For the text-containing cell, return its midpoint in [X, Y] coordinate format. 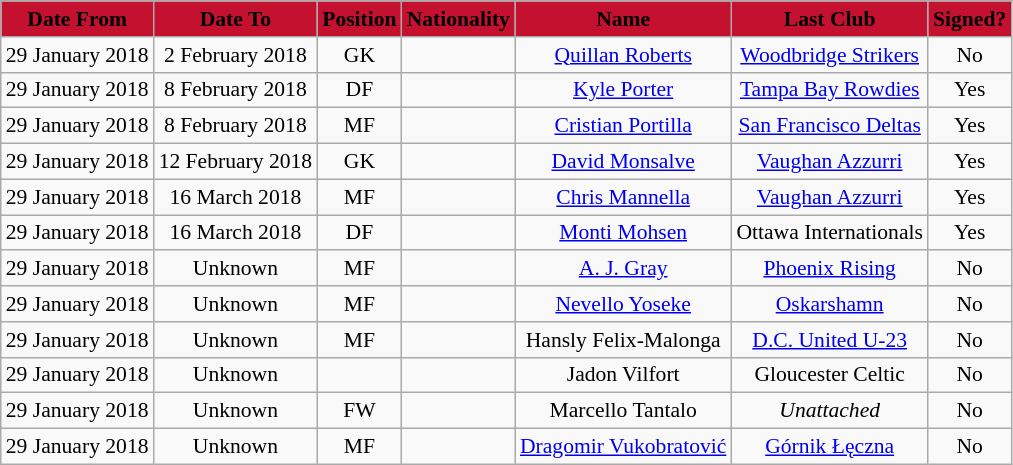
12 February 2018 [236, 162]
Hansly Felix-Malonga [623, 340]
Kyle Porter [623, 90]
2 February 2018 [236, 55]
San Francisco Deltas [830, 126]
FW [359, 411]
Date From [78, 19]
Ottawa Internationals [830, 233]
Last Club [830, 19]
Nevello Yoseke [623, 304]
Woodbridge Strikers [830, 55]
Górnik Łęczna [830, 447]
A. J. Gray [623, 269]
Quillan Roberts [623, 55]
Nationality [458, 19]
Monti Mohsen [623, 233]
Date To [236, 19]
Jadon Vilfort [623, 375]
Unattached [830, 411]
Signed? [970, 19]
Dragomir Vukobratović [623, 447]
Position [359, 19]
Tampa Bay Rowdies [830, 90]
Marcello Tantalo [623, 411]
Gloucester Celtic [830, 375]
D.C. United U-23 [830, 340]
Cristian Portilla [623, 126]
Name [623, 19]
Oskarshamn [830, 304]
Phoenix Rising [830, 269]
Chris Mannella [623, 197]
David Monsalve [623, 162]
